Pinpoint the cell where the given text exists, returning its [X, Y] midpoint coordinate. 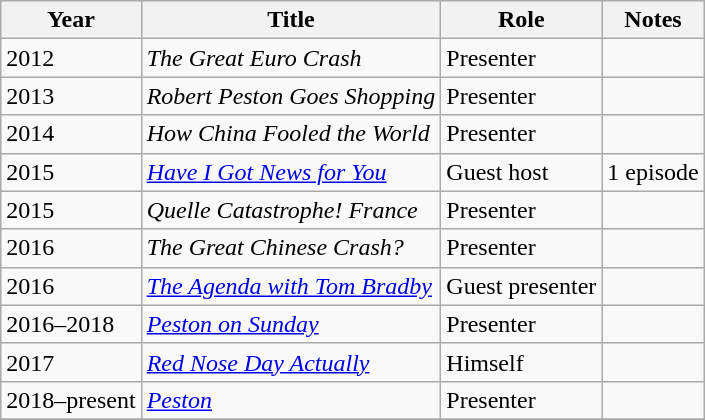
The Great Chinese Crash? [291, 248]
Peston on Sunday [291, 324]
Himself [522, 362]
Peston [291, 400]
Title [291, 20]
2013 [71, 96]
2017 [71, 362]
Have I Got News for You [291, 172]
1 episode [653, 172]
Robert Peston Goes Shopping [291, 96]
2014 [71, 134]
How China Fooled the World [291, 134]
Year [71, 20]
2016–2018 [71, 324]
2012 [71, 58]
Red Nose Day Actually [291, 362]
Notes [653, 20]
Role [522, 20]
Guest presenter [522, 286]
The Great Euro Crash [291, 58]
Quelle Catastrophe! France [291, 210]
Guest host [522, 172]
The Agenda with Tom Bradby [291, 286]
2018–present [71, 400]
